Locate the cell with the specified text and output its (X, Y) center coordinate. 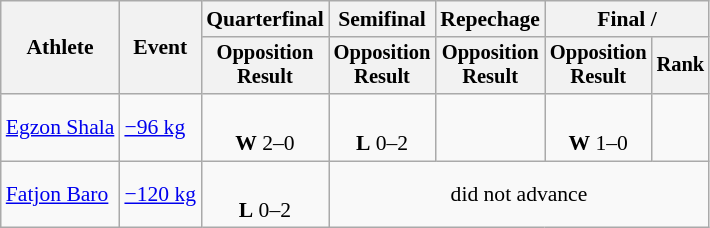
Fatjon Baro (60, 194)
Rank (681, 66)
Repechage (490, 19)
did not advance (519, 194)
W 2–0 (265, 128)
Final / (627, 19)
Quarterfinal (265, 19)
Semifinal (382, 19)
Athlete (60, 48)
W 1–0 (598, 128)
Egzon Shala (60, 128)
−120 kg (160, 194)
Event (160, 48)
−96 kg (160, 128)
